Return [X, Y] of the center of cell containing provided text 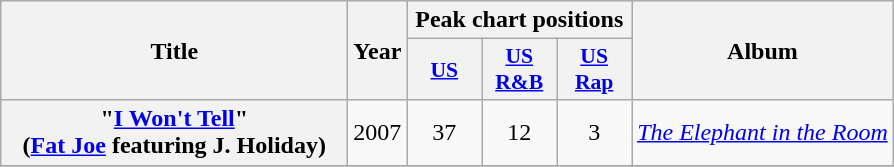
USR&B [520, 70]
Year [378, 50]
US [444, 70]
3 [594, 132]
The Elephant in the Room [763, 132]
Title [174, 50]
USRap [594, 70]
"I Won't Tell"(Fat Joe featuring J. Holiday) [174, 132]
Album [763, 50]
Peak chart positions [520, 20]
2007 [378, 132]
37 [444, 132]
12 [520, 132]
